Determine the (x, y) coordinate at the center of the cell enclosing the given text.  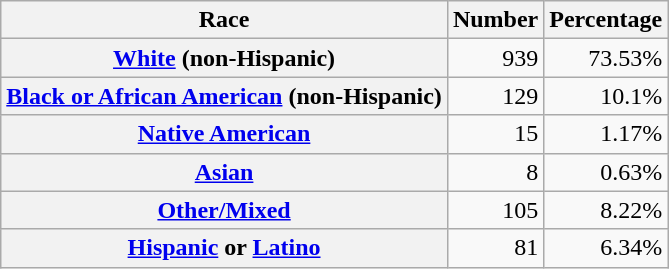
Other/Mixed (224, 210)
1.17% (606, 134)
0.63% (606, 172)
8.22% (606, 210)
Percentage (606, 20)
Number (495, 20)
Black or African American (non-Hispanic) (224, 96)
6.34% (606, 248)
939 (495, 58)
15 (495, 134)
Native American (224, 134)
73.53% (606, 58)
Hispanic or Latino (224, 248)
129 (495, 96)
Race (224, 20)
105 (495, 210)
White (non-Hispanic) (224, 58)
Asian (224, 172)
81 (495, 248)
10.1% (606, 96)
8 (495, 172)
